Locate the cell with the specified text and output its (x, y) center coordinate. 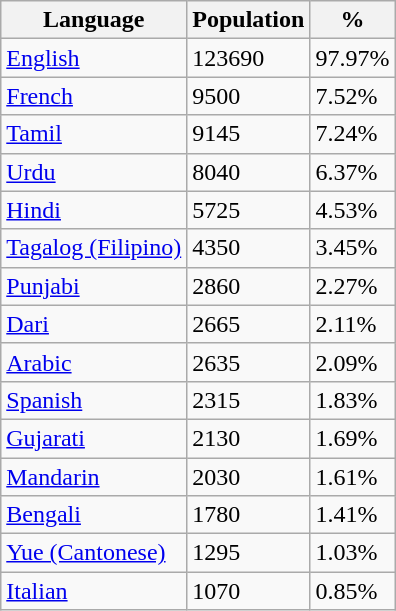
Tagalog (Filipino) (94, 248)
4350 (248, 248)
Italian (94, 591)
2.27% (352, 286)
Language (94, 20)
1070 (248, 591)
2.09% (352, 362)
8040 (248, 172)
Tamil (94, 134)
4.53% (352, 210)
2.11% (352, 324)
2635 (248, 362)
7.24% (352, 134)
Gujarati (94, 438)
Bengali (94, 515)
Urdu (94, 172)
French (94, 96)
9145 (248, 134)
Spanish (94, 400)
1295 (248, 553)
Arabic (94, 362)
Hindi (94, 210)
English (94, 58)
Yue (Cantonese) (94, 553)
Population (248, 20)
2665 (248, 324)
1780 (248, 515)
1.83% (352, 400)
1.61% (352, 477)
5725 (248, 210)
1.69% (352, 438)
2030 (248, 477)
7.52% (352, 96)
2130 (248, 438)
Punjabi (94, 286)
1.03% (352, 553)
3.45% (352, 248)
6.37% (352, 172)
Dari (94, 324)
1.41% (352, 515)
Mandarin (94, 477)
97.97% (352, 58)
123690 (248, 58)
0.85% (352, 591)
2315 (248, 400)
9500 (248, 96)
2860 (248, 286)
% (352, 20)
